Identify which cell holds the provided text, then report its (x, y) central coordinate. 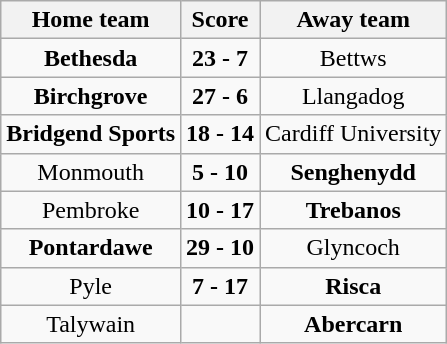
Talywain (91, 324)
Pembroke (91, 210)
Bethesda (91, 58)
Monmouth (91, 172)
Pontardawe (91, 248)
Home team (91, 20)
5 - 10 (220, 172)
10 - 17 (220, 210)
Score (220, 20)
29 - 10 (220, 248)
Risca (354, 286)
Glyncoch (354, 248)
7 - 17 (220, 286)
Abercarn (354, 324)
18 - 14 (220, 134)
Away team (354, 20)
27 - 6 (220, 96)
Cardiff University (354, 134)
Bettws (354, 58)
Trebanos (354, 210)
Senghenydd (354, 172)
Pyle (91, 286)
Birchgrove (91, 96)
Bridgend Sports (91, 134)
Llangadog (354, 96)
23 - 7 (220, 58)
